Detect which cell encompasses the target text, then output its (X, Y) center coordinate. 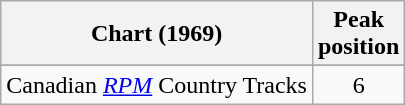
Canadian RPM Country Tracks (157, 85)
Chart (1969) (157, 34)
6 (358, 85)
Peakposition (358, 34)
